Locate the cell with the specified text and output its (X, Y) center coordinate. 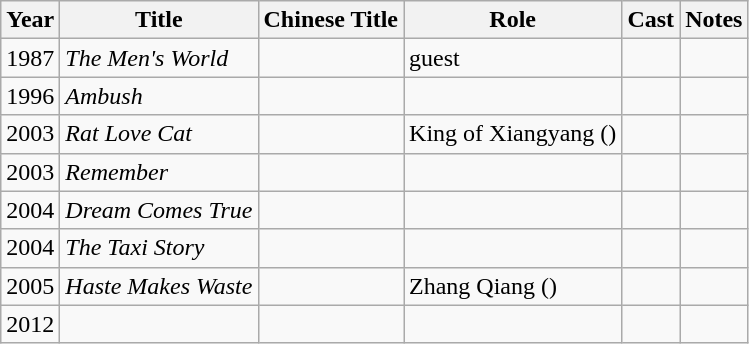
2012 (30, 324)
Rat Love Cat (159, 134)
Ambush (159, 96)
Cast (651, 20)
Chinese Title (331, 20)
Notes (714, 20)
Remember (159, 172)
The Taxi Story (159, 248)
2005 (30, 286)
1987 (30, 58)
Role (513, 20)
guest (513, 58)
1996 (30, 96)
Zhang Qiang () (513, 286)
Year (30, 20)
Haste Makes Waste (159, 286)
The Men's World (159, 58)
King of Xiangyang () (513, 134)
Title (159, 20)
Dream Comes True (159, 210)
